Return the [x, y] coordinate for the center point of the cell that contains the specified text.  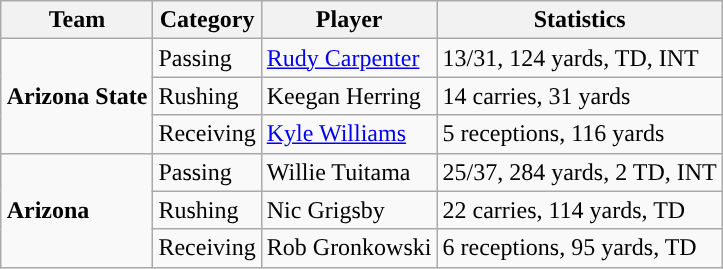
Category [207, 20]
Rob Gronkowski [349, 248]
Player [349, 20]
Arizona State [77, 96]
Rudy Carpenter [349, 58]
14 carries, 31 yards [580, 96]
Keegan Herring [349, 96]
5 receptions, 116 yards [580, 134]
13/31, 124 yards, TD, INT [580, 58]
Statistics [580, 20]
22 carries, 114 yards, TD [580, 210]
Arizona [77, 210]
6 receptions, 95 yards, TD [580, 248]
25/37, 284 yards, 2 TD, INT [580, 172]
Team [77, 20]
Kyle Williams [349, 134]
Willie Tuitama [349, 172]
Nic Grigsby [349, 210]
